Identify which cell holds the provided text, then report its (x, y) central coordinate. 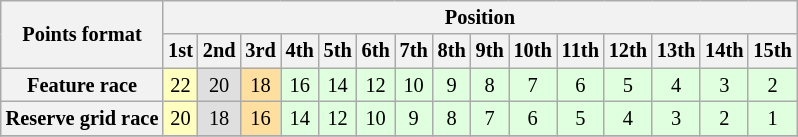
3rd (260, 51)
13th (676, 51)
8th (452, 51)
7th (414, 51)
9th (490, 51)
15th (772, 51)
Feature race (82, 85)
12th (628, 51)
5th (338, 51)
2nd (220, 51)
22 (180, 85)
Points format (82, 34)
Reserve grid race (82, 118)
1 (772, 118)
1st (180, 51)
6th (376, 51)
14th (724, 51)
4th (300, 51)
11th (580, 51)
10th (533, 51)
Position (480, 17)
